Extract the [X, Y] coordinate from the center of the cell holding the provided text.  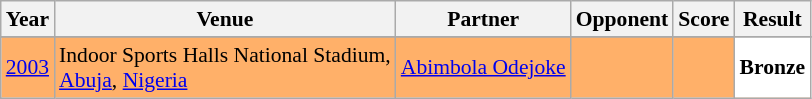
Partner [484, 19]
2003 [28, 68]
Opponent [622, 19]
Indoor Sports Halls National Stadium,Abuja, Nigeria [225, 68]
Abimbola Odejoke [484, 68]
Result [773, 19]
Venue [225, 19]
Year [28, 19]
Score [704, 19]
Bronze [773, 68]
